Locate the cell with the specified text and output its [X, Y] center coordinate. 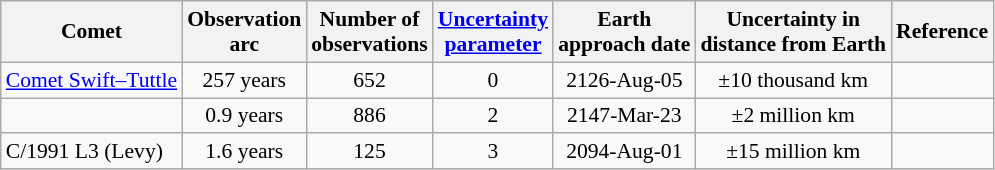
0.9 years [244, 116]
652 [369, 80]
±15 million km [793, 152]
1.6 years [244, 152]
Reference [942, 32]
C/1991 L3 (Levy) [92, 152]
Earthapproach date [624, 32]
0 [493, 80]
Comet [92, 32]
2126-Aug-05 [624, 80]
886 [369, 116]
±10 thousand km [793, 80]
2147-Mar-23 [624, 116]
Observationarc [244, 32]
Number ofobservations [369, 32]
Uncertaintyparameter [493, 32]
125 [369, 152]
Uncertainty indistance from Earth [793, 32]
2 [493, 116]
2094-Aug-01 [624, 152]
3 [493, 152]
±2 million km [793, 116]
257 years [244, 80]
Comet Swift–Tuttle [92, 80]
